Provide the (x, y) coordinate of the cell's center where the given text is located.  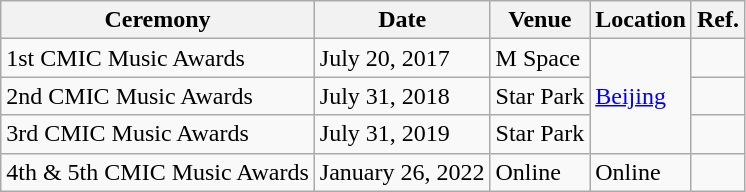
July 31, 2018 (402, 96)
1st CMIC Music Awards (158, 58)
Venue (540, 20)
Date (402, 20)
M Space (540, 58)
Ref. (718, 20)
4th & 5th CMIC Music Awards (158, 172)
Beijing (641, 96)
3rd CMIC Music Awards (158, 134)
Ceremony (158, 20)
January 26, 2022 (402, 172)
July 31, 2019 (402, 134)
July 20, 2017 (402, 58)
2nd CMIC Music Awards (158, 96)
Location (641, 20)
